For the text-containing cell, return its midpoint in (x, y) coordinate format. 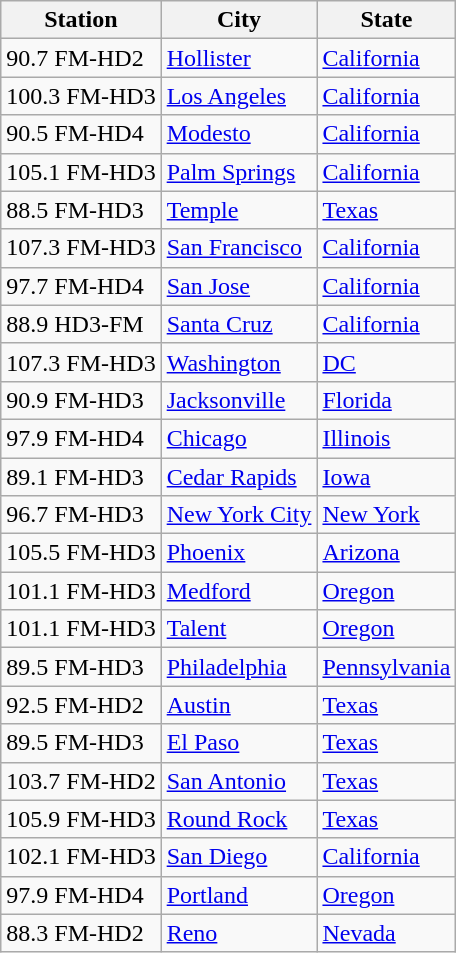
Illinois (386, 438)
San Diego (239, 857)
Washington (239, 362)
Temple (239, 210)
105.5 FM-HD3 (81, 553)
Arizona (386, 553)
105.1 FM-HD3 (81, 172)
90.5 FM-HD4 (81, 134)
Santa Cruz (239, 324)
89.1 FM-HD3 (81, 477)
90.9 FM-HD3 (81, 400)
Nevada (386, 933)
State (386, 20)
Philadelphia (239, 667)
90.7 FM-HD2 (81, 58)
Reno (239, 933)
88.9 HD3-FM (81, 324)
102.1 FM-HD3 (81, 857)
San Jose (239, 286)
88.5 FM-HD3 (81, 210)
El Paso (239, 743)
Cedar Rapids (239, 477)
DC (386, 362)
Chicago (239, 438)
Pennsylvania (386, 667)
Jacksonville (239, 400)
Round Rock (239, 819)
Iowa (386, 477)
97.7 FM-HD4 (81, 286)
New York (386, 515)
New York City (239, 515)
Station (81, 20)
Portland (239, 895)
Talent (239, 629)
Los Angeles (239, 96)
Phoenix (239, 553)
96.7 FM-HD3 (81, 515)
Florida (386, 400)
San Francisco (239, 248)
San Antonio (239, 781)
Hollister (239, 58)
Palm Springs (239, 172)
Modesto (239, 134)
City (239, 20)
Austin (239, 705)
105.9 FM-HD3 (81, 819)
92.5 FM-HD2 (81, 705)
103.7 FM-HD2 (81, 781)
Medford (239, 591)
88.3 FM-HD2 (81, 933)
100.3 FM-HD3 (81, 96)
